Locate the cell with the specified text and output its (X, Y) center coordinate. 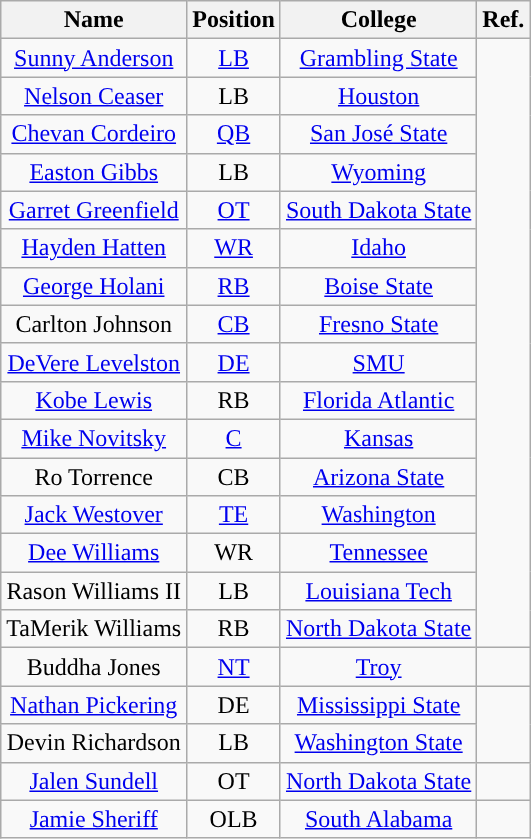
Devin Richardson (94, 743)
Tennessee (378, 553)
Ref. (504, 20)
Dee Williams (94, 553)
Mike Novitsky (94, 438)
TE (234, 515)
Fresno State (378, 324)
Florida Atlantic (378, 400)
Grambling State (378, 58)
South Alabama (378, 819)
OLB (234, 819)
Boise State (378, 286)
DeVere Levelston (94, 362)
Idaho (378, 248)
Rason Williams II (94, 591)
Chevan Cordeiro (94, 134)
TaMerik Williams (94, 629)
Garret Greenfield (94, 210)
Arizona State (378, 477)
Nelson Ceaser (94, 96)
Position (234, 20)
Jalen Sundell (94, 781)
Wyoming (378, 172)
Washington State (378, 743)
Sunny Anderson (94, 58)
Ro Torrence (94, 477)
Houston (378, 96)
Buddha Jones (94, 667)
Name (94, 20)
College (378, 20)
C (234, 438)
San José State (378, 134)
South Dakota State (378, 210)
QB (234, 134)
Easton Gibbs (94, 172)
Nathan Pickering (94, 705)
Washington (378, 515)
Louisiana Tech (378, 591)
Kobe Lewis (94, 400)
Jack Westover (94, 515)
NT (234, 667)
Hayden Hatten (94, 248)
Jamie Sheriff (94, 819)
SMU (378, 362)
Mississippi State (378, 705)
Carlton Johnson (94, 324)
George Holani (94, 286)
Troy (378, 667)
Kansas (378, 438)
